Identify which cell holds the provided text, then report its (x, y) central coordinate. 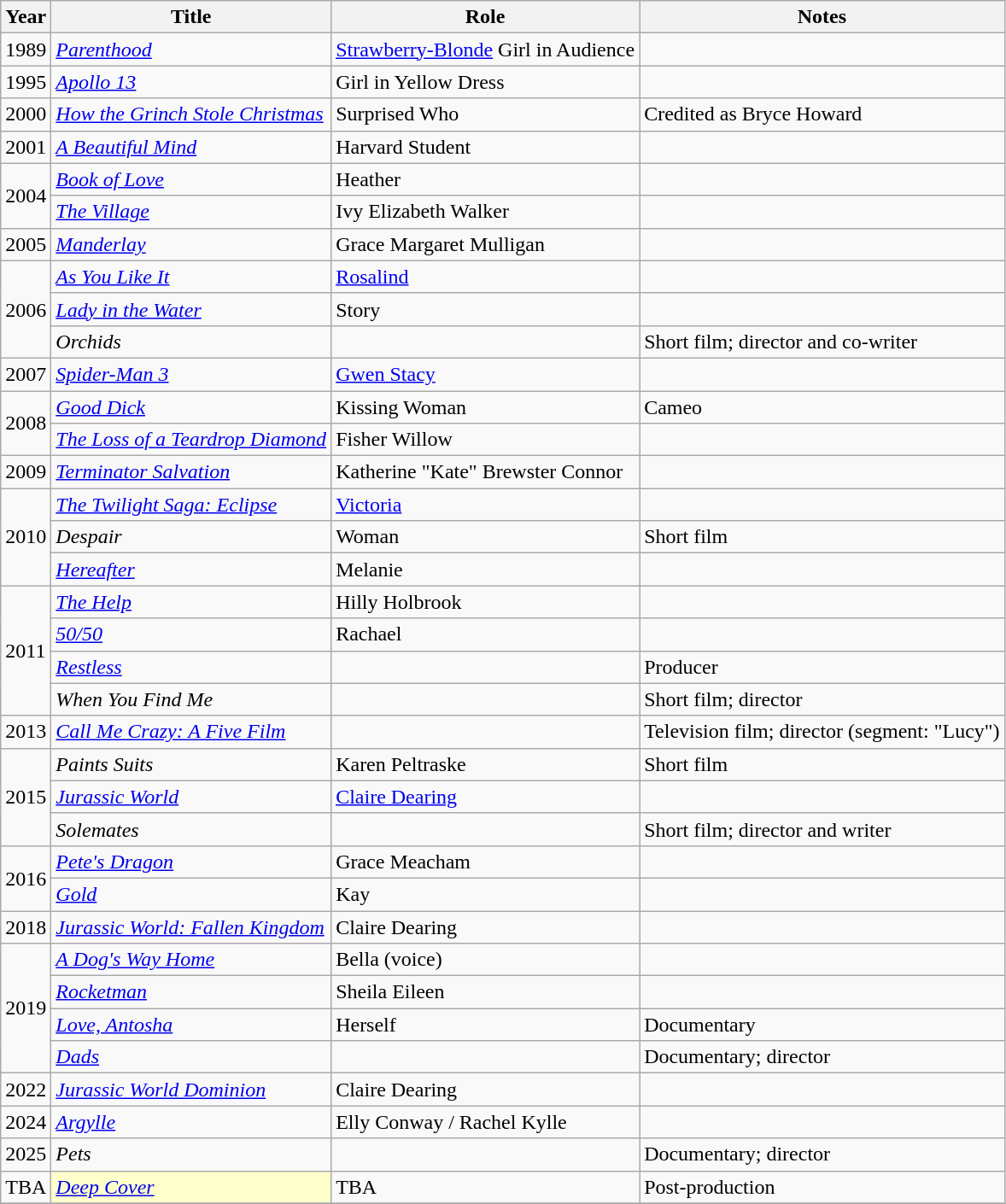
Despair (191, 537)
Call Me Crazy: A Five Film (191, 732)
Grace Meacham (485, 862)
The Village (191, 212)
Rosalind (485, 277)
Ivy Elizabeth Walker (485, 212)
Hereafter (191, 570)
Herself (485, 1025)
Story (485, 309)
Elly Conway / Rachel Kylle (485, 1122)
Grace Margaret Mulligan (485, 244)
Love, Antosha (191, 1025)
Lady in the Water (191, 309)
Parenthood (191, 50)
1995 (26, 82)
Hilly Holbrook (485, 602)
Notes (822, 17)
Fisher Willow (485, 440)
Solemates (191, 829)
Producer (822, 667)
2011 (26, 651)
Victoria (485, 505)
Girl in Yellow Dress (485, 82)
Restless (191, 667)
Melanie (485, 570)
Title (191, 17)
Short film; director and co-writer (822, 342)
50/50 (191, 634)
2019 (26, 1008)
Short film; director and writer (822, 829)
Surprised Who (485, 114)
Apollo 13 (191, 82)
Pets (191, 1154)
2022 (26, 1090)
2007 (26, 374)
2000 (26, 114)
How the Grinch Stole Christmas (191, 114)
Television film; director (segment: "Lucy") (822, 732)
2005 (26, 244)
2008 (26, 424)
Year (26, 17)
1989 (26, 50)
Jurassic World (191, 797)
Manderlay (191, 244)
Orchids (191, 342)
Credited as Bryce Howard (822, 114)
2018 (26, 926)
The Help (191, 602)
Harvard Student (485, 147)
The Loss of a Teardrop Diamond (191, 440)
Good Dick (191, 407)
Strawberry-Blonde Girl in Audience (485, 50)
Sheila Eileen (485, 992)
2006 (26, 309)
Documentary (822, 1025)
Gold (191, 894)
Deep Cover (191, 1187)
Bella (voice) (485, 960)
Spider-Man 3 (191, 374)
Katherine "Kate" Brewster Connor (485, 472)
Heather (485, 179)
Rachael (485, 634)
Post-production (822, 1187)
Kissing Woman (485, 407)
2013 (26, 732)
The Twilight Saga: Eclipse (191, 505)
2001 (26, 147)
Cameo (822, 407)
Karen Peltraske (485, 764)
A Beautiful Mind (191, 147)
A Dog's Way Home (191, 960)
2009 (26, 472)
2015 (26, 797)
Dads (191, 1057)
Woman (485, 537)
Role (485, 17)
Rocketman (191, 992)
Jurassic World Dominion (191, 1090)
Terminator Salvation (191, 472)
2024 (26, 1122)
Argylle (191, 1122)
Book of Love (191, 179)
2025 (26, 1154)
2016 (26, 878)
When You Find Me (191, 699)
Kay (485, 894)
Pete's Dragon (191, 862)
2004 (26, 196)
Short film; director (822, 699)
Paints Suits (191, 764)
2010 (26, 537)
As You Like It (191, 277)
Gwen Stacy (485, 374)
Jurassic World: Fallen Kingdom (191, 926)
